Find where the given text appears and provide that cell's center as [x, y] coordinate. 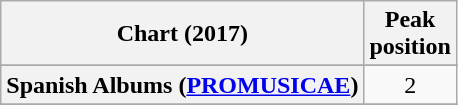
Peak position [410, 34]
Spanish Albums (PROMUSICAE) [182, 85]
Chart (2017) [182, 34]
2 [410, 85]
